For the text-containing cell, return its midpoint in (X, Y) coordinate format. 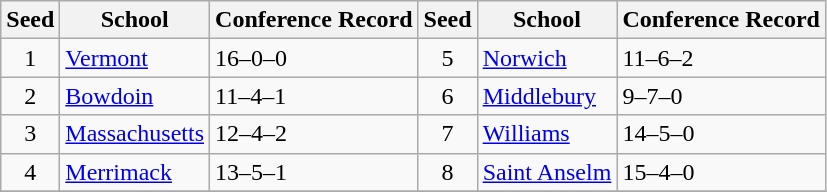
Williams (547, 134)
5 (448, 58)
Middlebury (547, 96)
1 (30, 58)
9–7–0 (722, 96)
Saint Anselm (547, 172)
16–0–0 (314, 58)
8 (448, 172)
2 (30, 96)
Massachusetts (135, 134)
6 (448, 96)
13–5–1 (314, 172)
Bowdoin (135, 96)
14–5–0 (722, 134)
3 (30, 134)
Norwich (547, 58)
11–4–1 (314, 96)
12–4–2 (314, 134)
Merrimack (135, 172)
Vermont (135, 58)
11–6–2 (722, 58)
15–4–0 (722, 172)
4 (30, 172)
7 (448, 134)
